Capture the cell that displays the provided text and extract its (X, Y) central coordinate. 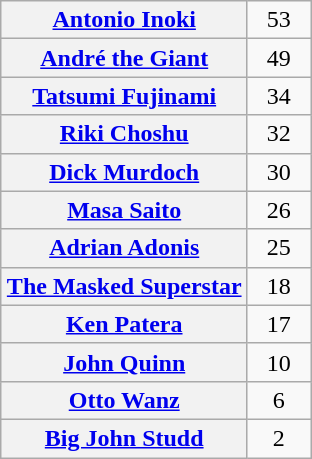
Riki Choshu (124, 134)
André the Giant (124, 58)
32 (279, 134)
Masa Saito (124, 210)
2 (279, 438)
18 (279, 286)
John Quinn (124, 362)
10 (279, 362)
Adrian Adonis (124, 248)
30 (279, 172)
49 (279, 58)
The Masked Superstar (124, 286)
Tatsumi Fujinami (124, 96)
34 (279, 96)
Ken Patera (124, 324)
Dick Murdoch (124, 172)
17 (279, 324)
Otto Wanz (124, 400)
53 (279, 20)
6 (279, 400)
25 (279, 248)
Big John Studd (124, 438)
26 (279, 210)
Antonio Inoki (124, 20)
